Detect which cell encompasses the target text, then output its (X, Y) center coordinate. 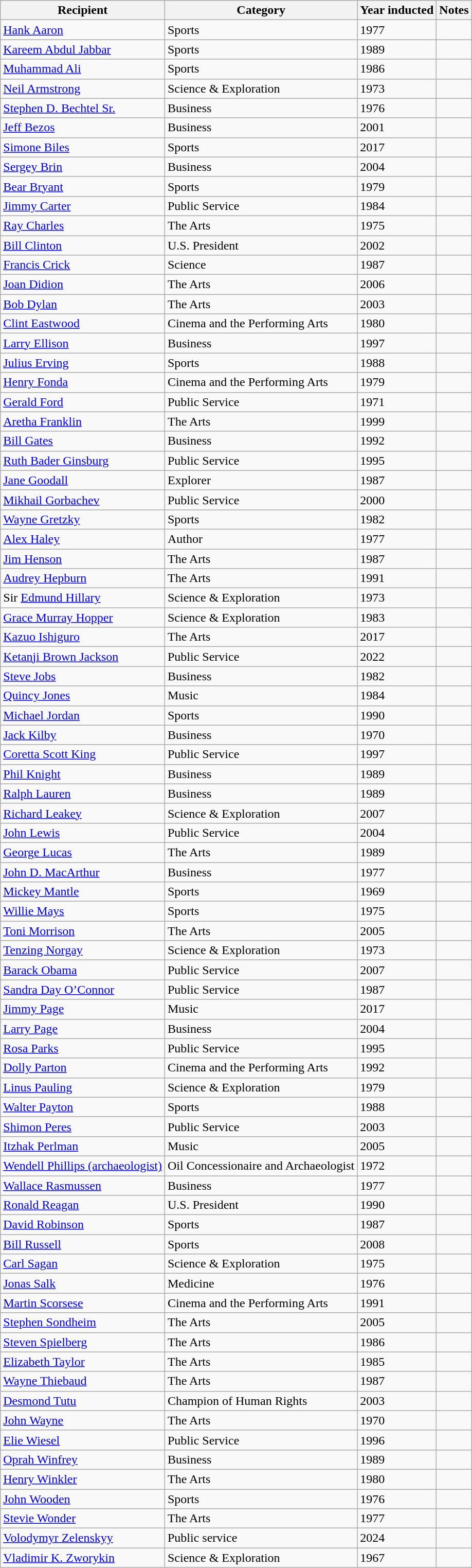
Coretta Scott King (83, 754)
Wayne Thiebaud (83, 1381)
Kareem Abdul Jabbar (83, 49)
Category (261, 10)
1999 (397, 421)
2022 (397, 657)
David Robinson (83, 1225)
Neil Armstrong (83, 89)
1983 (397, 618)
Elie Wiesel (83, 1440)
John Wayne (83, 1420)
Jane Goodall (83, 480)
Linus Pauling (83, 1087)
Simone Biles (83, 147)
Steve Jobs (83, 676)
Kazuo Ishiguro (83, 637)
Jimmy Page (83, 1009)
Bill Clinton (83, 245)
Audrey Hepburn (83, 578)
Wallace Rasmussen (83, 1185)
Jack Kilby (83, 735)
Itzhak Perlman (83, 1146)
Gerald Ford (83, 402)
Larry Ellison (83, 343)
Stephen Sondheim (83, 1323)
Public service (261, 1538)
Ronald Reagan (83, 1205)
Recipient (83, 10)
1971 (397, 402)
2008 (397, 1244)
Clint Eastwood (83, 324)
Julius Erving (83, 363)
Carl Sagan (83, 1264)
Sir Edmund Hillary (83, 598)
2006 (397, 285)
Henry Fonda (83, 382)
Explorer (261, 480)
Science (261, 265)
Steven Spielberg (83, 1342)
George Lucas (83, 852)
Ketanji Brown Jackson (83, 657)
Grace Murray Hopper (83, 618)
Sandra Day O’Connor (83, 990)
Year inducted (397, 10)
Ruth Bader Ginsburg (83, 461)
Larry Page (83, 1029)
1969 (397, 892)
Desmond Tutu (83, 1401)
Ray Charles (83, 225)
Joan Didion (83, 285)
2001 (397, 128)
Barack Obama (83, 970)
1967 (397, 1558)
Notes (454, 10)
Tenzing Norgay (83, 950)
Stephen D. Bechtel Sr. (83, 108)
Martin Scorsese (83, 1303)
Hank Aaron (83, 30)
Volodymyr Zelenskyy (83, 1538)
Ralph Lauren (83, 794)
Bob Dylan (83, 304)
Oprah Winfrey (83, 1459)
Sergey Brin (83, 167)
Rosa Parks (83, 1048)
Mickey Mantle (83, 892)
Bill Russell (83, 1244)
Oil Concessionaire and Archaeologist (261, 1166)
Champion of Human Rights (261, 1401)
Jimmy Carter (83, 206)
Author (261, 539)
Jeff Bezos (83, 128)
Toni Morrison (83, 931)
2000 (397, 500)
Michael Jordan (83, 715)
Phil Knight (83, 774)
Richard Leakey (83, 813)
Elizabeth Taylor (83, 1362)
Quincy Jones (83, 696)
Aretha Franklin (83, 421)
Francis Crick (83, 265)
1972 (397, 1166)
1985 (397, 1362)
Wendell Phillips (archaeologist) (83, 1166)
Jonas Salk (83, 1283)
Wayne Gretzky (83, 519)
Stevie Wonder (83, 1519)
Bear Bryant (83, 186)
Medicine (261, 1283)
Walter Payton (83, 1107)
Shimon Peres (83, 1126)
Muhammad Ali (83, 69)
Dolly Parton (83, 1068)
John Lewis (83, 833)
Henry Winkler (83, 1479)
John Wooden (83, 1499)
Bill Gates (83, 441)
Mikhail Gorbachev (83, 500)
Alex Haley (83, 539)
Willie Mays (83, 911)
2024 (397, 1538)
2002 (397, 245)
John D. MacArthur (83, 872)
Vladimir K. Zworykin (83, 1558)
1996 (397, 1440)
Jim Henson (83, 558)
